From the cell containing the given text, extract its center point as (X, Y) coordinate. 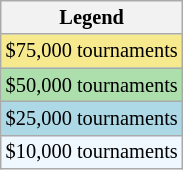
$10,000 tournaments (92, 152)
$25,000 tournaments (92, 118)
Legend (92, 17)
$50,000 tournaments (92, 85)
$75,000 tournaments (92, 51)
